Determine the [x, y] coordinate at the center of the cell enclosing the given text.  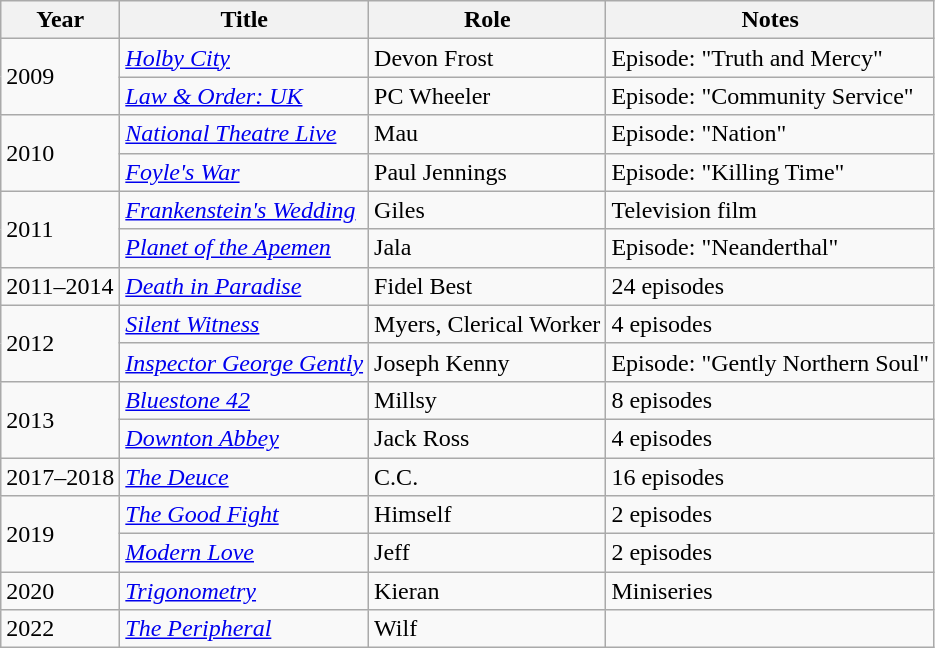
Role [488, 20]
Giles [488, 210]
The Peripheral [244, 629]
Devon Frost [488, 58]
Silent Witness [244, 324]
Year [60, 20]
Title [244, 20]
Fidel Best [488, 286]
Television film [770, 210]
Miniseries [770, 591]
Jala [488, 248]
Law & Order: UK [244, 96]
2010 [60, 153]
2017–2018 [60, 477]
Jeff [488, 553]
Downton Abbey [244, 438]
Paul Jennings [488, 172]
Episode: "Killing Time" [770, 172]
Foyle's War [244, 172]
8 episodes [770, 400]
16 episodes [770, 477]
Wilf [488, 629]
Himself [488, 515]
Episode: "Gently Northern Soul" [770, 362]
24 episodes [770, 286]
Jack Ross [488, 438]
Holby City [244, 58]
The Deuce [244, 477]
Bluestone 42 [244, 400]
Episode: "Neanderthal" [770, 248]
2020 [60, 591]
Frankenstein's Wedding [244, 210]
Notes [770, 20]
2011 [60, 229]
National Theatre Live [244, 134]
2011–2014 [60, 286]
Modern Love [244, 553]
2009 [60, 77]
Inspector George Gently [244, 362]
C.C. [488, 477]
Kieran [488, 591]
Trigonometry [244, 591]
2019 [60, 534]
Episode: "Truth and Mercy" [770, 58]
2022 [60, 629]
Joseph Kenny [488, 362]
Myers, Clerical Worker [488, 324]
Episode: "Community Service" [770, 96]
The Good Fight [244, 515]
Mau [488, 134]
Planet of the Apemen [244, 248]
2012 [60, 343]
Millsy [488, 400]
Episode: "Nation" [770, 134]
PC Wheeler [488, 96]
2013 [60, 419]
Death in Paradise [244, 286]
